Search for the cell housing the specified text and yield its [x, y] center coordinate. 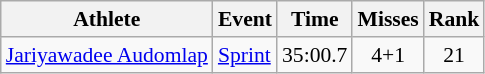
Event [245, 19]
Time [314, 19]
Sprint [245, 55]
Misses [388, 19]
Jariyawadee Audomlap [107, 55]
21 [454, 55]
4+1 [388, 55]
Athlete [107, 19]
Rank [454, 19]
35:00.7 [314, 55]
